Return [x, y] of the center of cell containing provided text 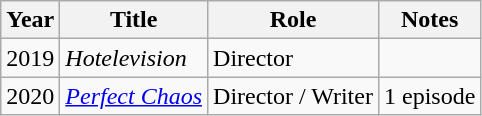
Director [294, 58]
Notes [429, 20]
Title [134, 20]
Hotelevision [134, 58]
1 episode [429, 96]
Year [30, 20]
Director / Writer [294, 96]
Role [294, 20]
Perfect Chaos [134, 96]
2019 [30, 58]
2020 [30, 96]
